From the cell containing the given text, extract its center point as (X, Y) coordinate. 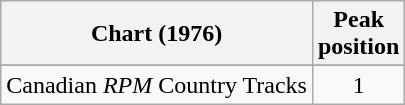
Canadian RPM Country Tracks (157, 85)
1 (358, 85)
Chart (1976) (157, 34)
Peakposition (358, 34)
